Identify which cell holds the provided text, then report its (x, y) central coordinate. 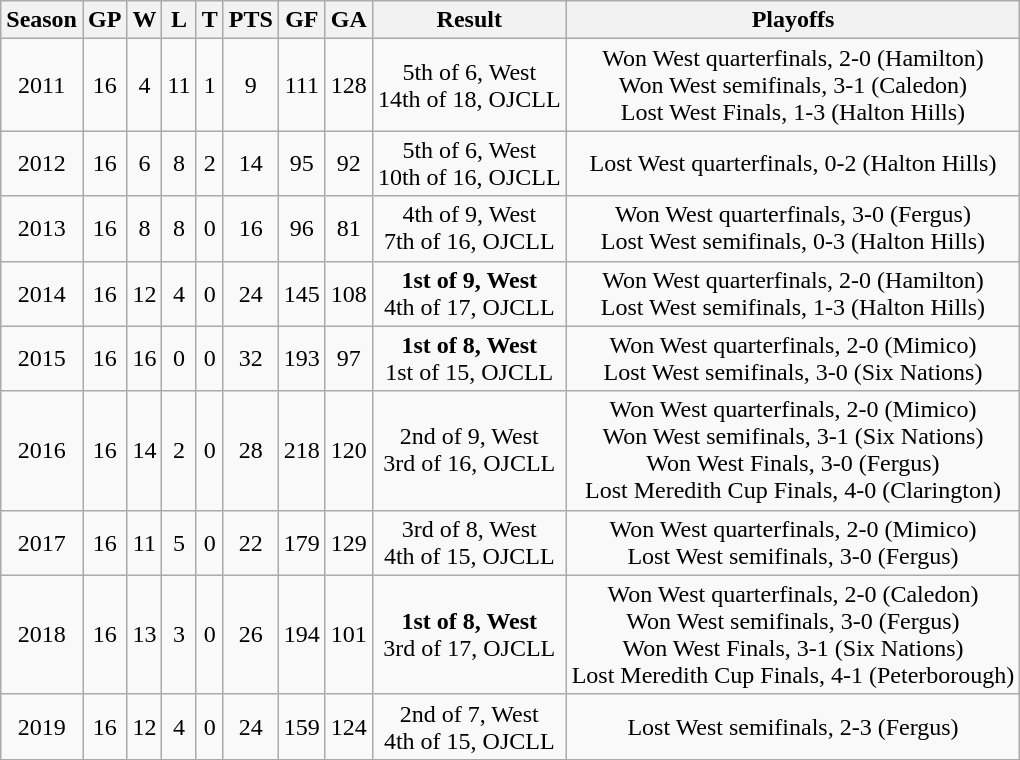
Won West quarterfinals, 2-0 (Mimico)Lost West semifinals, 3-0 (Fergus) (793, 542)
32 (250, 358)
13 (144, 634)
194 (302, 634)
124 (348, 726)
6 (144, 164)
179 (302, 542)
2nd of 9, West3rd of 16, OJCLL (469, 450)
Won West quarterfinals, 2-0 (Mimico)Lost West semifinals, 3-0 (Six Nations) (793, 358)
W (144, 20)
2013 (42, 228)
2018 (42, 634)
111 (302, 85)
5th of 6, West14th of 18, OJCLL (469, 85)
5th of 6, West10th of 16, OJCLL (469, 164)
2011 (42, 85)
97 (348, 358)
22 (250, 542)
Playoffs (793, 20)
2014 (42, 294)
101 (348, 634)
GF (302, 20)
2017 (42, 542)
92 (348, 164)
Won West quarterfinals, 2-0 (Hamilton)Won West semifinals, 3-1 (Caledon) Lost West Finals, 1-3 (Halton Hills) (793, 85)
2012 (42, 164)
1st of 8, West3rd of 17, OJCLL (469, 634)
Won West quarterfinals, 3-0 (Fergus)Lost West semifinals, 0-3 (Halton Hills) (793, 228)
1 (210, 85)
GP (104, 20)
9 (250, 85)
193 (302, 358)
28 (250, 450)
129 (348, 542)
120 (348, 450)
Won West quarterfinals, 2-0 (Mimico)Won West semifinals, 3-1 (Six Nations)Won West Finals, 3-0 (Fergus)Lost Meredith Cup Finals, 4-0 (Clarington) (793, 450)
Lost West quarterfinals, 0-2 (Halton Hills) (793, 164)
108 (348, 294)
2019 (42, 726)
5 (179, 542)
L (179, 20)
145 (302, 294)
GA (348, 20)
2015 (42, 358)
2nd of 7, West4th of 15, OJCLL (469, 726)
T (210, 20)
1st of 9, West4th of 17, OJCLL (469, 294)
3 (179, 634)
218 (302, 450)
1st of 8, West1st of 15, OJCLL (469, 358)
Lost West semifinals, 2-3 (Fergus) (793, 726)
128 (348, 85)
Result (469, 20)
81 (348, 228)
96 (302, 228)
PTS (250, 20)
159 (302, 726)
4th of 9, West7th of 16, OJCLL (469, 228)
Won West quarterfinals, 2-0 (Hamilton)Lost West semifinals, 1-3 (Halton Hills) (793, 294)
Season (42, 20)
Won West quarterfinals, 2-0 (Caledon)Won West semifinals, 3-0 (Fergus)Won West Finals, 3-1 (Six Nations)Lost Meredith Cup Finals, 4-1 (Peterborough) (793, 634)
26 (250, 634)
2016 (42, 450)
95 (302, 164)
3rd of 8, West4th of 15, OJCLL (469, 542)
